Return the (x, y) coordinate for the center point of the cell that contains the specified text.  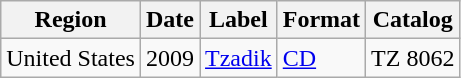
CD (321, 58)
2009 (170, 58)
Catalog (413, 20)
Label (239, 20)
Region (71, 20)
TZ 8062 (413, 58)
Date (170, 20)
Format (321, 20)
United States (71, 58)
Tzadik (239, 58)
